Identify which cell holds the provided text, then report its [X, Y] central coordinate. 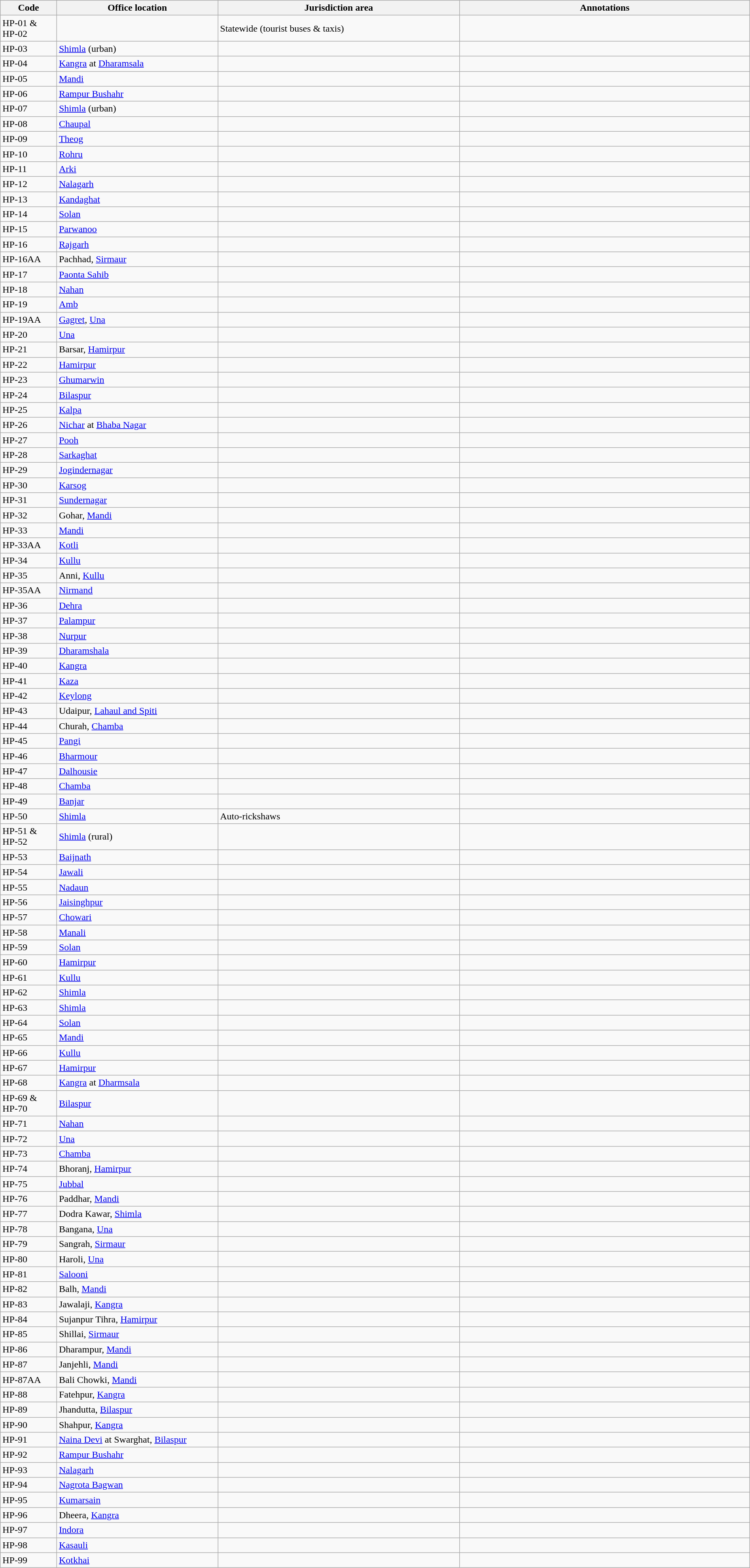
Jawali [137, 872]
Chaupal [137, 124]
Code [28, 8]
Bali Chowki, Mandi [137, 1379]
HP-46 [28, 756]
HP-06 [28, 94]
HP-19 [28, 305]
Rajgarh [137, 244]
Udaipur, Lahaul and Spiti [137, 711]
Jawalaji, Kangra [137, 1304]
HP-03 [28, 49]
HP-75 [28, 1184]
Kotkhai [137, 1560]
Kangra [137, 666]
Paddhar, Mandi [137, 1199]
HP-94 [28, 1485]
HP-38 [28, 636]
Kasauli [137, 1545]
HP-74 [28, 1169]
Rohru [137, 154]
Fatehpur, Kangra [137, 1394]
Shimla (rural) [137, 837]
HP-85 [28, 1334]
Paonta Sahib [137, 274]
Dheera, Kangra [137, 1515]
HP-68 [28, 1083]
HP-78 [28, 1229]
Balh, Mandi [137, 1289]
HP-21 [28, 350]
HP-23 [28, 380]
Kumarsain [137, 1500]
HP-60 [28, 963]
Theog [137, 139]
Dalhousie [137, 771]
HP-20 [28, 335]
HP-84 [28, 1319]
HP-35AA [28, 590]
Manali [137, 932]
Arki [137, 169]
HP-47 [28, 771]
HP-09 [28, 139]
HP-33 [28, 530]
HP-66 [28, 1053]
Jogindernagar [137, 470]
HP-45 [28, 741]
Parwanoo [137, 229]
Nagrota Bagwan [137, 1485]
Sarkaghat [137, 455]
HP-71 [28, 1124]
Kotli [137, 545]
HP-27 [28, 440]
HP-61 [28, 978]
Shillai, Sirmaur [137, 1334]
HP-72 [28, 1139]
HP-77 [28, 1214]
Indora [137, 1530]
HP-55 [28, 887]
HP-10 [28, 154]
Jubbal [137, 1184]
Nichar at Bhaba Nagar [137, 425]
Kangra at Dharmsala [137, 1083]
Gohar, Mandi [137, 515]
HP-86 [28, 1349]
HP-88 [28, 1394]
Nurpur [137, 636]
Banjar [137, 801]
Kalpa [137, 410]
HP-65 [28, 1038]
Pooh [137, 440]
Kaza [137, 681]
HP-15 [28, 229]
Karsog [137, 485]
HP-50 [28, 816]
Amb [137, 305]
Bangana, Una [137, 1229]
Churah, Chamba [137, 726]
HP-96 [28, 1515]
Bhoranj, Hamirpur [137, 1169]
Barsar, Hamirpur [137, 350]
HP-59 [28, 948]
Keylong [137, 696]
Haroli, Una [137, 1259]
Gagret, Una [137, 320]
HP-12 [28, 184]
HP-04 [28, 64]
Naina Devi at Swarghat, Bilaspur [137, 1440]
HP-64 [28, 1023]
HP-07 [28, 109]
HP-42 [28, 696]
HP-82 [28, 1289]
Sujanpur Tihra, Hamirpur [137, 1319]
Salooni [137, 1274]
HP-53 [28, 857]
HP-81 [28, 1274]
HP-95 [28, 1500]
Sangrah, Sirmaur [137, 1244]
HP-83 [28, 1304]
HP-29 [28, 470]
HP-58 [28, 932]
HP-18 [28, 289]
Bharmour [137, 756]
Auto-rickshaws [339, 816]
HP-80 [28, 1259]
Statewide (tourist buses & taxis) [339, 28]
HP-33AA [28, 545]
Office location [137, 8]
HP-67 [28, 1068]
HP-31 [28, 500]
Dodra Kawar, Shimla [137, 1214]
HP-16 [28, 244]
Jurisdiction area [339, 8]
HP-93 [28, 1470]
HP-01 & HP-02 [28, 28]
HP-90 [28, 1425]
HP-16AA [28, 259]
Dehra [137, 605]
HP-76 [28, 1199]
Kandaghat [137, 199]
HP-41 [28, 681]
HP-49 [28, 801]
HP-08 [28, 124]
Pachhad, Sirmaur [137, 259]
HP-34 [28, 560]
Dharamshala [137, 651]
HP-87 [28, 1364]
HP-25 [28, 410]
HP-89 [28, 1409]
HP-22 [28, 365]
HP-39 [28, 651]
Jaisinghpur [137, 902]
HP-44 [28, 726]
HP-14 [28, 214]
HP-56 [28, 902]
HP-36 [28, 605]
HP-19AA [28, 320]
HP-51 & HP-52 [28, 837]
HP-79 [28, 1244]
HP-73 [28, 1154]
HP-37 [28, 620]
HP-69 & HP-70 [28, 1103]
HP-57 [28, 917]
HP-54 [28, 872]
HP-43 [28, 711]
Jhandutta, Bilaspur [137, 1409]
HP-11 [28, 169]
Anni, Kullu [137, 575]
HP-32 [28, 515]
Sundernagar [137, 500]
Kangra at Dharamsala [137, 64]
HP-48 [28, 786]
HP-97 [28, 1530]
HP-17 [28, 274]
Nadaun [137, 887]
HP-92 [28, 1455]
HP-28 [28, 455]
Nirmand [137, 590]
HP-13 [28, 199]
HP-24 [28, 395]
HP-98 [28, 1545]
Annotations [604, 8]
Baijnath [137, 857]
HP-63 [28, 1008]
Chowari [137, 917]
HP-40 [28, 666]
Palampur [137, 620]
Dharampur, Mandi [137, 1349]
Ghumarwin [137, 380]
Shahpur, Kangra [137, 1425]
Pangi [137, 741]
HP-35 [28, 575]
HP-62 [28, 993]
HP-87AA [28, 1379]
HP-99 [28, 1560]
HP-91 [28, 1440]
Janjehli, Mandi [137, 1364]
HP-30 [28, 485]
HP-05 [28, 79]
HP-26 [28, 425]
